Pinpoint the cell where the given text exists, returning its [x, y] midpoint coordinate. 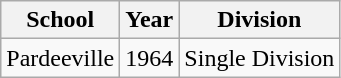
School [60, 20]
1964 [150, 58]
Single Division [260, 58]
Year [150, 20]
Pardeeville [60, 58]
Division [260, 20]
